Find where the given text appears and provide that cell's center as (X, Y) coordinate. 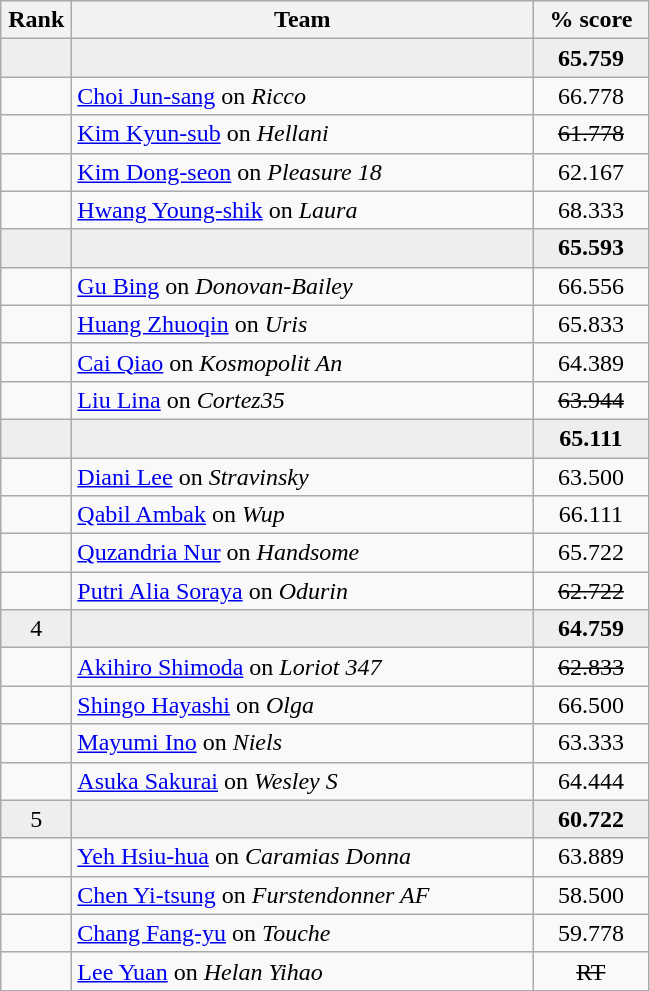
Mayumi Ino on Niels (302, 743)
Kim Kyun-sub on Hellani (302, 134)
Hwang Young-shik on Laura (302, 210)
Putri Alia Soraya on Odurin (302, 591)
5 (36, 819)
% score (591, 20)
Akihiro Shimoda on Loriot 347 (302, 667)
Rank (36, 20)
Kim Dong-seon on Pleasure 18 (302, 172)
Cai Qiao on Kosmopolit An (302, 362)
66.500 (591, 705)
63.889 (591, 857)
Chen Yi-tsung on Furstendonner AF (302, 895)
64.444 (591, 781)
62.833 (591, 667)
62.167 (591, 172)
Team (302, 20)
Huang Zhuoqin on Uris (302, 324)
Yeh Hsiu-hua on Caramias Donna (302, 857)
Diani Lee on Stravinsky (302, 477)
Asuka Sakurai on Wesley S (302, 781)
62.722 (591, 591)
65.593 (591, 248)
58.500 (591, 895)
66.111 (591, 515)
60.722 (591, 819)
64.389 (591, 362)
Lee Yuan on Helan Yihao (302, 971)
64.759 (591, 629)
Qabil Ambak on Wup (302, 515)
63.333 (591, 743)
63.500 (591, 477)
Gu Bing on Donovan-Bailey (302, 286)
66.778 (591, 96)
Quzandria Nur on Handsome (302, 553)
65.759 (591, 58)
68.333 (591, 210)
59.778 (591, 933)
65.111 (591, 438)
Chang Fang-yu on Touche (302, 933)
65.833 (591, 324)
Liu Lina on Cortez35 (302, 400)
Shingo Hayashi on Olga (302, 705)
63.944 (591, 400)
61.778 (591, 134)
Choi Jun-sang on Ricco (302, 96)
4 (36, 629)
65.722 (591, 553)
RT (591, 971)
66.556 (591, 286)
